Output the [x, y] coordinate of the center of the cell containing the given text.  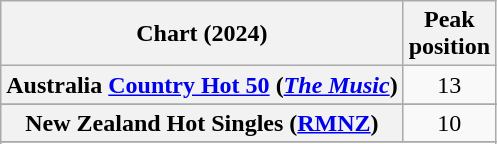
Australia Country Hot 50 (The Music) [202, 85]
10 [449, 123]
New Zealand Hot Singles (RMNZ) [202, 123]
Peakposition [449, 34]
13 [449, 85]
Chart (2024) [202, 34]
